Identify which cell holds the provided text, then report its [X, Y] central coordinate. 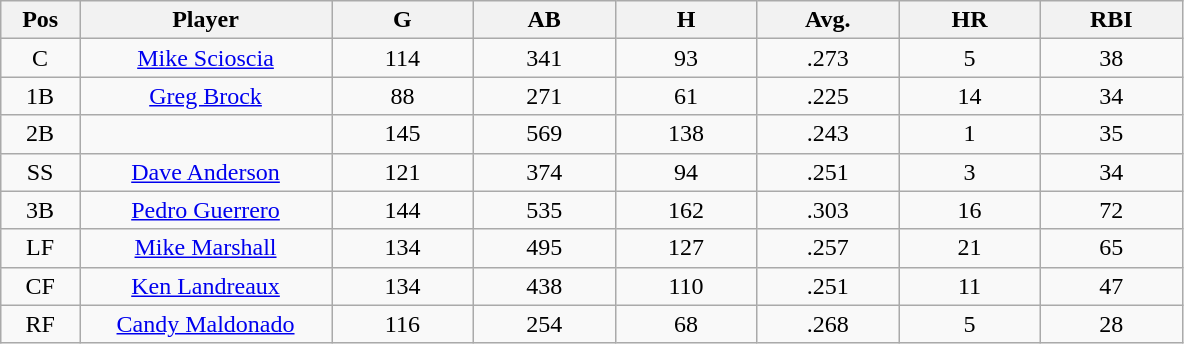
Pedro Guerrero [206, 210]
CF [40, 286]
RF [40, 324]
254 [544, 324]
28 [1111, 324]
.257 [828, 248]
47 [1111, 286]
C [40, 58]
.303 [828, 210]
Mike Scioscia [206, 58]
Player [206, 20]
Avg. [828, 20]
162 [686, 210]
HR [970, 20]
145 [403, 134]
495 [544, 248]
127 [686, 248]
114 [403, 58]
93 [686, 58]
341 [544, 58]
Pos [40, 20]
Dave Anderson [206, 172]
Ken Landreaux [206, 286]
14 [970, 96]
438 [544, 286]
94 [686, 172]
569 [544, 134]
61 [686, 96]
271 [544, 96]
535 [544, 210]
LF [40, 248]
Greg Brock [206, 96]
38 [1111, 58]
G [403, 20]
H [686, 20]
.225 [828, 96]
3B [40, 210]
110 [686, 286]
.268 [828, 324]
.243 [828, 134]
AB [544, 20]
2B [40, 134]
Mike Marshall [206, 248]
65 [1111, 248]
16 [970, 210]
Candy Maldonado [206, 324]
1B [40, 96]
35 [1111, 134]
SS [40, 172]
.273 [828, 58]
68 [686, 324]
72 [1111, 210]
1 [970, 134]
RBI [1111, 20]
88 [403, 96]
121 [403, 172]
11 [970, 286]
374 [544, 172]
3 [970, 172]
138 [686, 134]
116 [403, 324]
21 [970, 248]
144 [403, 210]
